Find where the given text appears and provide that cell's center as (x, y) coordinate. 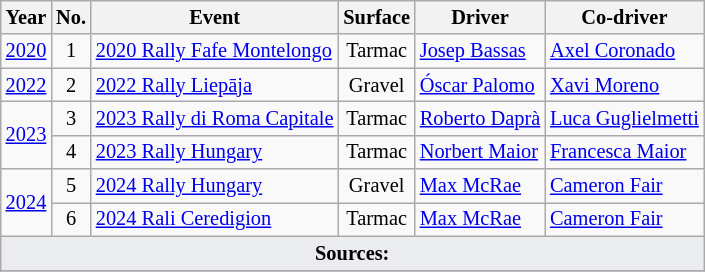
Sources: (352, 253)
Co-driver (624, 17)
1 (71, 51)
Surface (376, 17)
6 (71, 219)
Francesca Maior (624, 152)
2024 Rally Hungary (215, 186)
2024 Rali Ceredigion (215, 219)
2022 Rally Liepāja (215, 85)
Driver (480, 17)
Axel Coronado (624, 51)
No. (71, 17)
Roberto Daprà (480, 118)
Norbert Maior (480, 152)
2023 Rally di Roma Capitale (215, 118)
2 (71, 85)
2020 Rally Fafe Montelongo (215, 51)
Óscar Palomo (480, 85)
2022 (26, 85)
Event (215, 17)
2020 (26, 51)
2023 Rally Hungary (215, 152)
3 (71, 118)
2023 (26, 134)
4 (71, 152)
Luca Guglielmetti (624, 118)
Josep Bassas (480, 51)
Xavi Moreno (624, 85)
2024 (26, 202)
5 (71, 186)
Year (26, 17)
